Pinpoint the cell where the given text exists, returning its (x, y) midpoint coordinate. 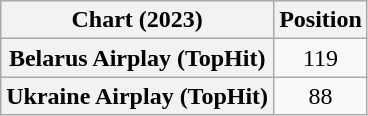
Chart (2023) (138, 20)
Position (321, 20)
Belarus Airplay (TopHit) (138, 58)
88 (321, 96)
Ukraine Airplay (TopHit) (138, 96)
119 (321, 58)
